Extract the (X, Y) coordinate from the center of the cell holding the provided text.  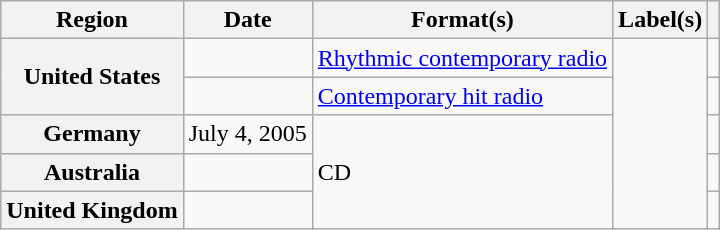
Date (248, 20)
Contemporary hit radio (462, 96)
CD (462, 172)
Label(s) (660, 20)
Germany (92, 134)
United States (92, 77)
July 4, 2005 (248, 134)
Format(s) (462, 20)
United Kingdom (92, 210)
Rhythmic contemporary radio (462, 58)
Australia (92, 172)
Region (92, 20)
